Output the [x, y] coordinate of the center of the cell containing the given text.  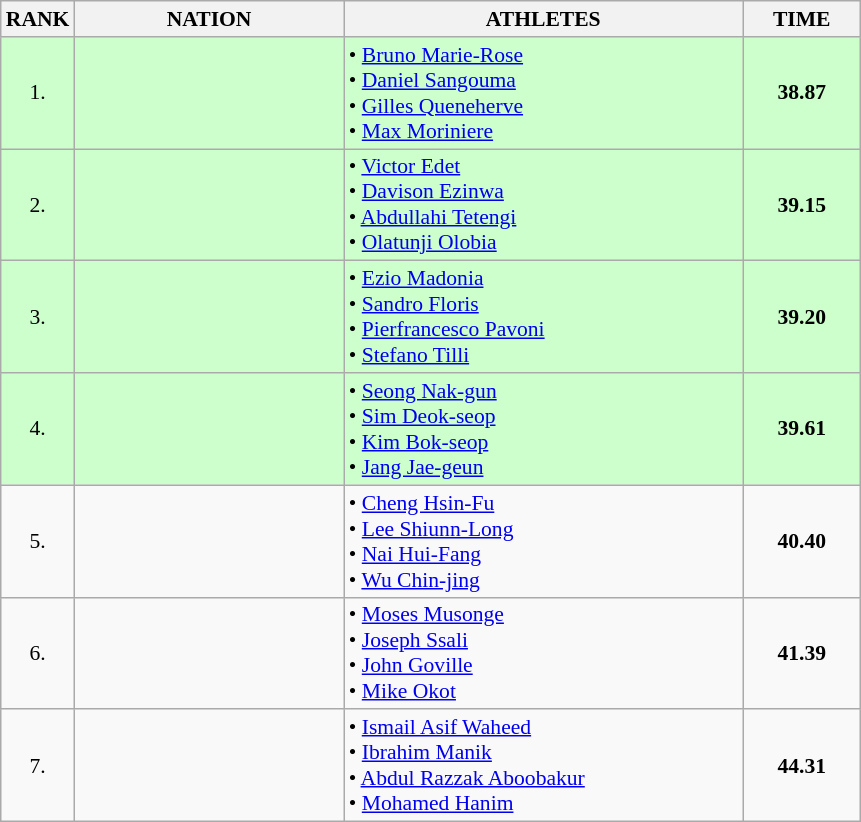
40.40 [802, 541]
2. [38, 205]
39.61 [802, 429]
• Ismail Asif Waheed• Ibrahim Manik• Abdul Razzak Aboobakur• Mohamed Hanim [544, 766]
6. [38, 653]
39.15 [802, 205]
ATHLETES [544, 19]
RANK [38, 19]
4. [38, 429]
• Cheng Hsin-Fu• Lee Shiunn-Long• Nai Hui-Fang• Wu Chin-jing [544, 541]
• Victor Edet• Davison Ezinwa• Abdullahi Tetengi• Olatunji Olobia [544, 205]
41.39 [802, 653]
39.20 [802, 317]
1. [38, 93]
5. [38, 541]
7. [38, 766]
• Ezio Madonia• Sandro Floris• Pierfrancesco Pavoni• Stefano Tilli [544, 317]
NATION [208, 19]
• Moses Musonge• Joseph Ssali• John Goville• Mike Okot [544, 653]
• Seong Nak-gun• Sim Deok-seop• Kim Bok-seop• Jang Jae-geun [544, 429]
• Bruno Marie-Rose• Daniel Sangouma• Gilles Queneherve• Max Moriniere [544, 93]
3. [38, 317]
TIME [802, 19]
38.87 [802, 93]
44.31 [802, 766]
